Return the [x, y] coordinate for the center point of the cell that contains the specified text.  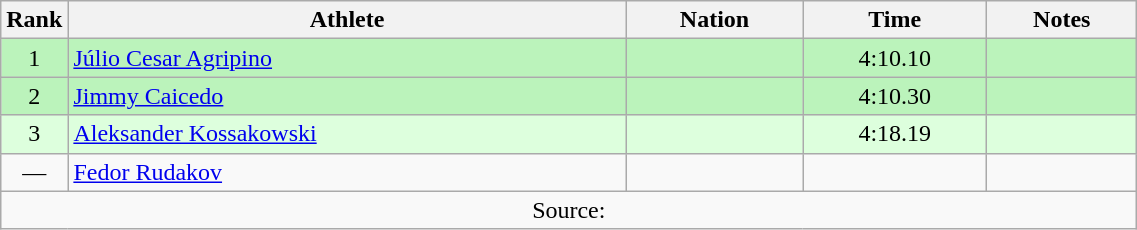
2 [34, 96]
4:18.19 [895, 134]
Source: [569, 210]
Aleksander Kossakowski [347, 134]
Nation [714, 20]
4:10.10 [895, 58]
3 [34, 134]
1 [34, 58]
Athlete [347, 20]
4:10.30 [895, 96]
— [34, 172]
Jimmy Caicedo [347, 96]
Fedor Rudakov [347, 172]
Rank [34, 20]
Time [895, 20]
Notes [1062, 20]
Júlio Cesar Agripino [347, 58]
